Output the (x, y) coordinate of the center of the cell containing the given text.  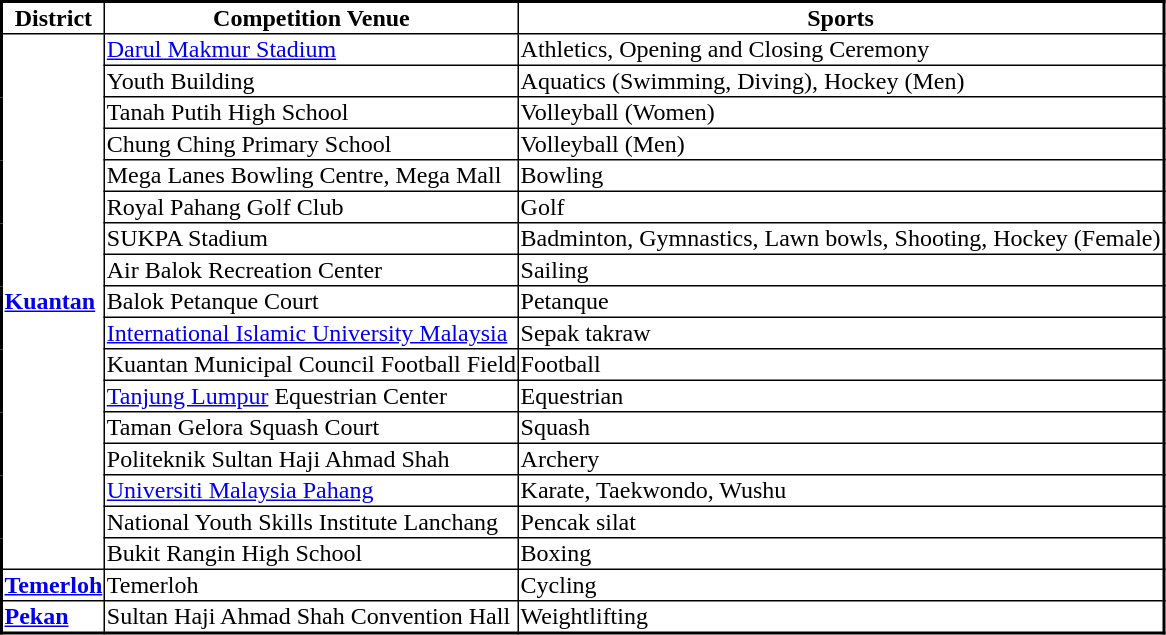
Kuantan Municipal Council Football Field (312, 365)
International Islamic University Malaysia (312, 333)
Karate, Taekwondo, Wushu (840, 491)
Politeknik Sultan Haji Ahmad Shah (312, 459)
Boxing (840, 554)
Football (840, 365)
Golf (840, 207)
Tanjung Lumpur Equestrian Center (312, 396)
SUKPA Stadium (312, 239)
Bowling (840, 176)
Balok Petanque Court (312, 302)
Squash (840, 428)
Kuantan (54, 302)
Athletics, Opening and Closing Ceremony (840, 50)
Chung Ching Primary School (312, 144)
Mega Lanes Bowling Centre, Mega Mall (312, 176)
Badminton, Gymnastics, Lawn bowls, Shooting, Hockey (Female) (840, 239)
Sepak takraw (840, 333)
Taman Gelora Squash Court (312, 428)
Royal Pahang Golf Club (312, 207)
Archery (840, 459)
Sailing (840, 270)
Equestrian (840, 396)
National Youth Skills Institute Lanchang (312, 522)
Cycling (840, 585)
Sultan Haji Ahmad Shah Convention Hall (312, 617)
Aquatics (Swimming, Diving), Hockey (Men) (840, 81)
Sports (840, 18)
Bukit Rangin High School (312, 554)
Pencak silat (840, 522)
Air Balok Recreation Center (312, 270)
Tanah Putih High School (312, 113)
Universiti Malaysia Pahang (312, 491)
Darul Makmur Stadium (312, 50)
Competition Venue (312, 18)
Volleyball (Men) (840, 144)
Pekan (54, 617)
Youth Building (312, 81)
Volleyball (Women) (840, 113)
District (54, 18)
Petanque (840, 302)
Weightlifting (840, 617)
